Provide the (X, Y) coordinate of the cell's center where the given text is located.  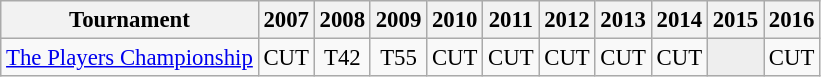
2008 (342, 20)
The Players Championship (130, 58)
2013 (623, 20)
T42 (342, 58)
Tournament (130, 20)
2016 (792, 20)
2010 (455, 20)
2011 (511, 20)
2007 (286, 20)
2015 (735, 20)
2012 (567, 20)
T55 (398, 58)
2014 (679, 20)
2009 (398, 20)
